Provide the (X, Y) coordinate of the cell's center where the given text is located.  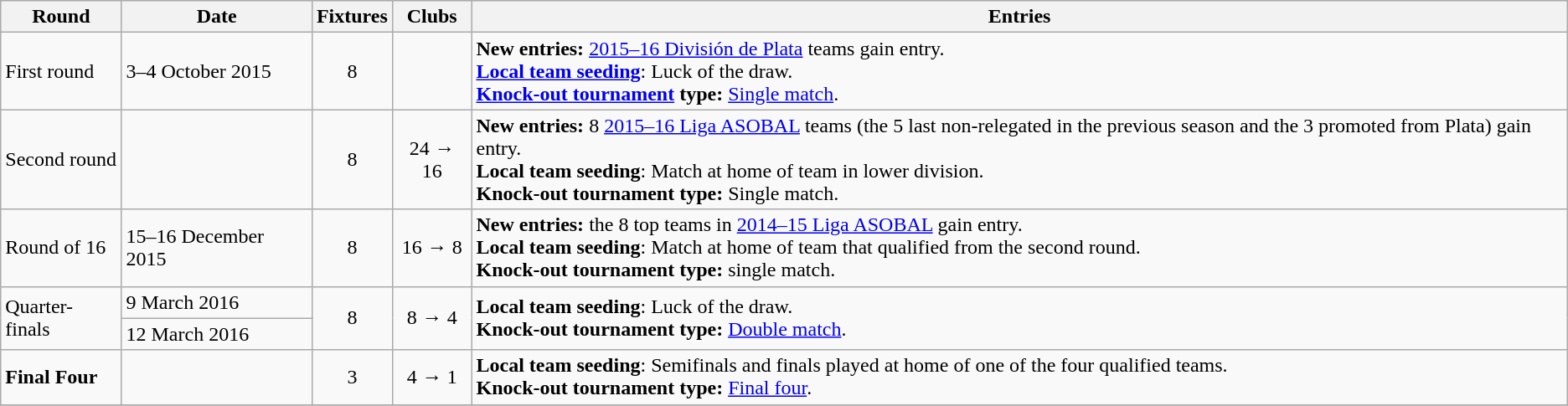
Final Four (61, 377)
Quarter-finals (61, 318)
Second round (61, 159)
Date (216, 17)
8 → 4 (432, 318)
Local team seeding: Luck of the draw.Knock-out tournament type: Double match. (1019, 318)
Clubs (432, 17)
Entries (1019, 17)
Local team seeding: Semifinals and finals played at home of one of the four qualified teams.Knock-out tournament type: Final four. (1019, 377)
4 → 1 (432, 377)
New entries: 2015–16 División de Plata teams gain entry.Local team seeding: Luck of the draw.Knock-out tournament type: Single match. (1019, 71)
9 March 2016 (216, 302)
First round (61, 71)
3 (352, 377)
12 March 2016 (216, 334)
Round (61, 17)
3–4 October 2015 (216, 71)
16 → 8 (432, 248)
Fixtures (352, 17)
24 → 16 (432, 159)
Round of 16 (61, 248)
15–16 December 2015 (216, 248)
